Locate the cell with the specified text and output its (X, Y) center coordinate. 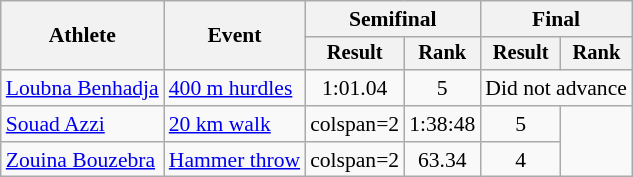
Event (234, 36)
Loubna Benhadja (82, 88)
Souad Azzi (82, 124)
Final (556, 19)
Athlete (82, 36)
1:38:48 (442, 124)
Semifinal (392, 19)
colspan=2 (354, 124)
400 m hurdles (234, 88)
1:01.04 (354, 88)
Did not advance (556, 88)
20 km walk (234, 124)
